Output the (X, Y) coordinate of the center of the cell containing the given text.  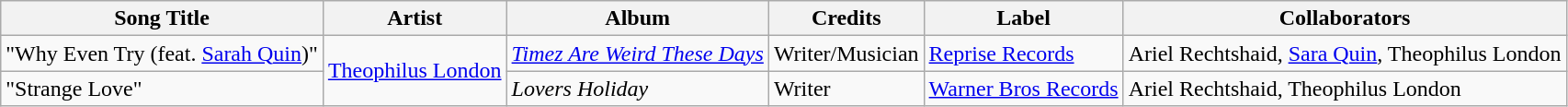
Theophilus London (415, 71)
Timez Are Weird These Days (638, 53)
Album (638, 18)
Credits (846, 18)
Collaborators (1345, 18)
Writer (846, 89)
"Strange Love" (162, 89)
Writer/Musician (846, 53)
Song Title (162, 18)
Artist (415, 18)
Ariel Rechtshaid, Theophilus London (1345, 89)
Lovers Holiday (638, 89)
Ariel Rechtshaid, Sara Quin, Theophilus London (1345, 53)
Reprise Records (1024, 53)
"Why Even Try (feat. Sarah Quin)" (162, 53)
Label (1024, 18)
Warner Bros Records (1024, 89)
